Detect which cell encompasses the target text, then output its [x, y] center coordinate. 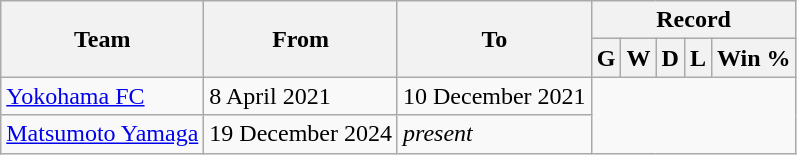
Yokohama FC [102, 96]
To [494, 39]
present [494, 134]
8 April 2021 [301, 96]
L [698, 58]
Matsumoto Yamaga [102, 134]
From [301, 39]
Team [102, 39]
G [606, 58]
W [638, 58]
10 December 2021 [494, 96]
Win % [754, 58]
D [670, 58]
19 December 2024 [301, 134]
Record [694, 20]
